Return [X, Y] of the center of cell containing provided text 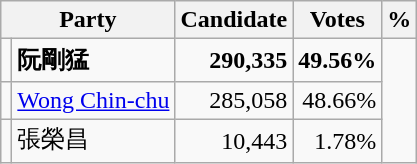
Candidate [234, 20]
290,335 [234, 60]
48.66% [338, 100]
Party [88, 20]
% [400, 20]
49.56% [338, 60]
1.78% [338, 140]
10,443 [234, 140]
285,058 [234, 100]
張榮昌 [94, 140]
Votes [338, 20]
Wong Chin-chu [94, 100]
阮剛猛 [94, 60]
